Identify which cell holds the provided text, then report its (X, Y) central coordinate. 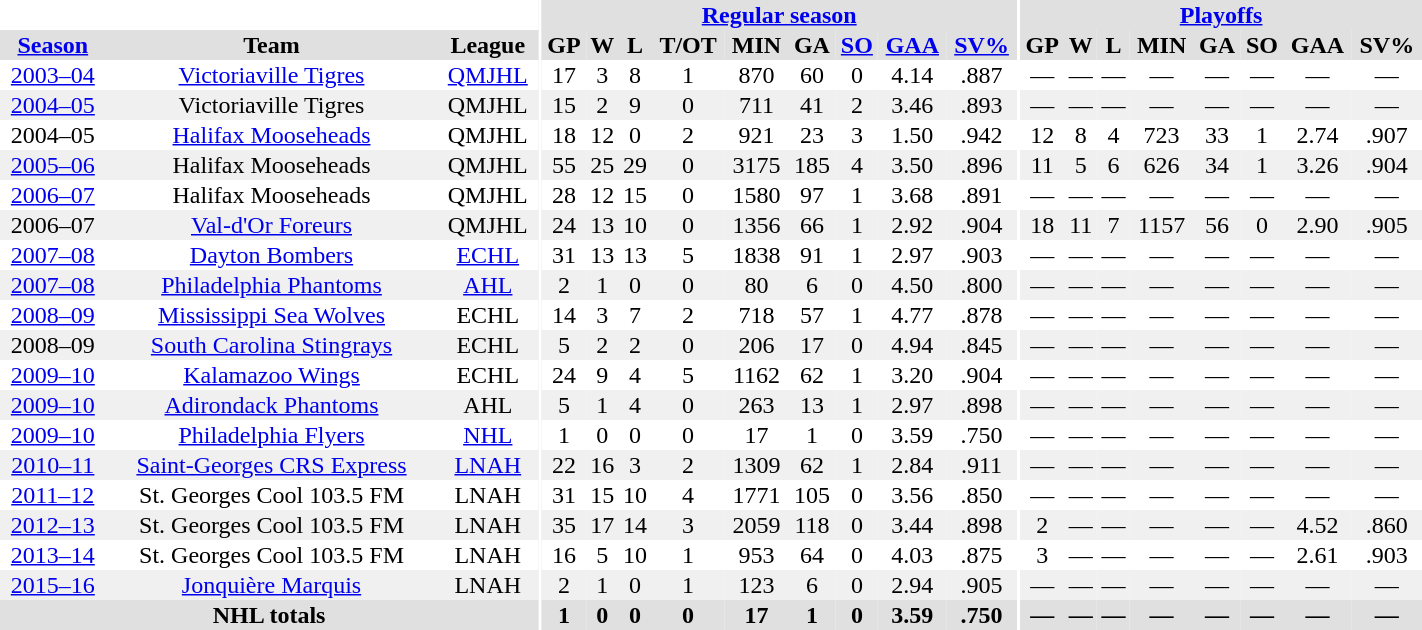
Team (272, 45)
3.68 (912, 195)
.845 (982, 345)
57 (812, 315)
Mississippi Sea Wolves (272, 315)
Saint-Georges CRS Express (272, 465)
626 (1162, 165)
Playoffs (1221, 15)
56 (1216, 225)
1.50 (912, 135)
.875 (982, 555)
T/OT (688, 45)
South Carolina Stingrays (272, 345)
.850 (982, 495)
2059 (757, 525)
34 (1216, 165)
3.56 (912, 495)
Regular season (780, 15)
2.74 (1317, 135)
25 (602, 165)
1162 (757, 375)
206 (757, 345)
NHL (488, 435)
2010–11 (53, 465)
4.77 (912, 315)
123 (757, 585)
64 (812, 555)
2.84 (912, 465)
23 (812, 135)
1838 (757, 255)
921 (757, 135)
2011–12 (53, 495)
2.92 (912, 225)
60 (812, 75)
2.90 (1317, 225)
Val-d'Or Foreurs (272, 225)
.907 (1387, 135)
Season (53, 45)
35 (564, 525)
Kalamazoo Wings (272, 375)
1157 (1162, 225)
Philadelphia Phantoms (272, 285)
League (488, 45)
718 (757, 315)
3175 (757, 165)
3.20 (912, 375)
2.94 (912, 585)
91 (812, 255)
3.46 (912, 105)
.891 (982, 195)
2005–06 (53, 165)
.860 (1387, 525)
22 (564, 465)
41 (812, 105)
4.50 (912, 285)
80 (757, 285)
NHL totals (269, 615)
870 (757, 75)
2012–13 (53, 525)
2003–04 (53, 75)
.887 (982, 75)
711 (757, 105)
Dayton Bombers (272, 255)
Adirondack Phantoms (272, 405)
.878 (982, 315)
1356 (757, 225)
263 (757, 405)
105 (812, 495)
4.03 (912, 555)
953 (757, 555)
3.44 (912, 525)
3.26 (1317, 165)
55 (564, 165)
1771 (757, 495)
.942 (982, 135)
118 (812, 525)
28 (564, 195)
4.52 (1317, 525)
33 (1216, 135)
4.94 (912, 345)
4.14 (912, 75)
2015–16 (53, 585)
2.61 (1317, 555)
29 (636, 165)
3.50 (912, 165)
2013–14 (53, 555)
.896 (982, 165)
Philadelphia Flyers (272, 435)
1309 (757, 465)
.800 (982, 285)
185 (812, 165)
1580 (757, 195)
.893 (982, 105)
.911 (982, 465)
97 (812, 195)
Jonquière Marquis (272, 585)
723 (1162, 135)
66 (812, 225)
